Output the (X, Y) coordinate of the center of the cell containing the given text.  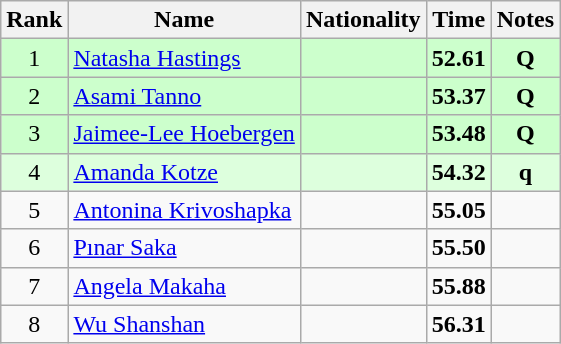
Antonina Krivoshapka (184, 210)
Asami Tanno (184, 96)
7 (34, 286)
5 (34, 210)
6 (34, 248)
4 (34, 172)
Rank (34, 20)
3 (34, 134)
Nationality (363, 20)
55.05 (458, 210)
56.31 (458, 324)
Pınar Saka (184, 248)
54.32 (458, 172)
Angela Makaha (184, 286)
Jaimee-Lee Hoebergen (184, 134)
8 (34, 324)
Name (184, 20)
53.37 (458, 96)
q (525, 172)
55.50 (458, 248)
Notes (525, 20)
Amanda Kotze (184, 172)
2 (34, 96)
55.88 (458, 286)
52.61 (458, 58)
Wu Shanshan (184, 324)
Natasha Hastings (184, 58)
53.48 (458, 134)
1 (34, 58)
Time (458, 20)
